Detect which cell encompasses the target text, then output its [x, y] center coordinate. 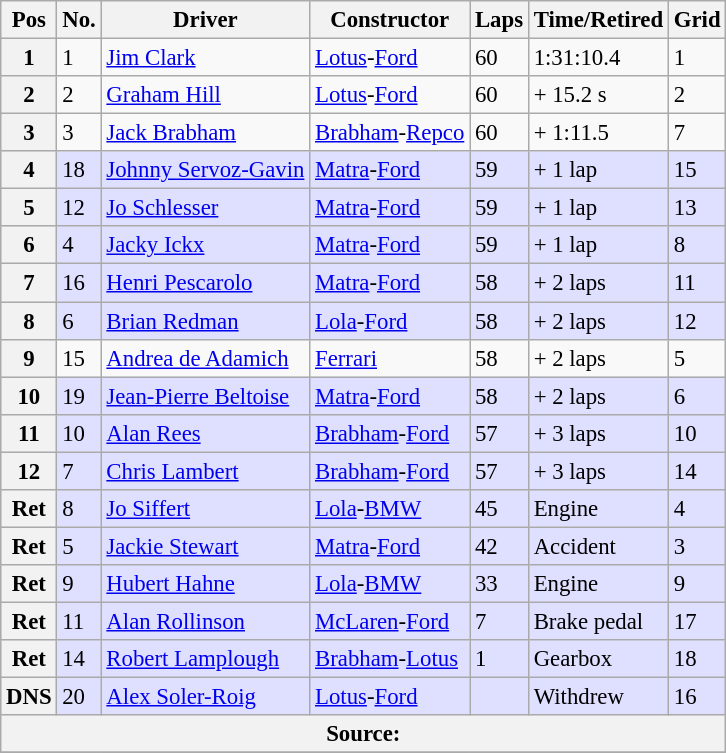
Jo Schlesser [206, 208]
Brabham-Lotus [390, 659]
Chris Lambert [206, 471]
Laps [500, 20]
Constructor [390, 20]
45 [500, 509]
Time/Retired [598, 20]
No. [79, 20]
Driver [206, 20]
Jean-Pierre Beltoise [206, 396]
Source: [364, 734]
Robert Lamplough [206, 659]
Jacky Ickx [206, 245]
Pos [29, 20]
Graham Hill [206, 95]
Withdrew [598, 697]
13 [696, 208]
Alan Rees [206, 433]
Lola-Ford [390, 321]
1:31:10.4 [598, 58]
Johnny Servoz-Gavin [206, 170]
Andrea de Adamich [206, 358]
+ 1:11.5 [598, 133]
Hubert Hahne [206, 584]
+ 15.2 s [598, 95]
Grid [696, 20]
Henri Pescarolo [206, 283]
17 [696, 621]
McLaren-Ford [390, 621]
Brian Redman [206, 321]
42 [500, 546]
Accident [598, 546]
Brabham-Repco [390, 133]
Gearbox [598, 659]
Jim Clark [206, 58]
Jackie Stewart [206, 546]
Alan Rollinson [206, 621]
Jack Brabham [206, 133]
Alex Soler-Roig [206, 697]
Ferrari [390, 358]
20 [79, 697]
Jo Siffert [206, 509]
DNS [29, 697]
19 [79, 396]
Brake pedal [598, 621]
33 [500, 584]
